Return the [X, Y] coordinate for the center point of the cell that contains the specified text.  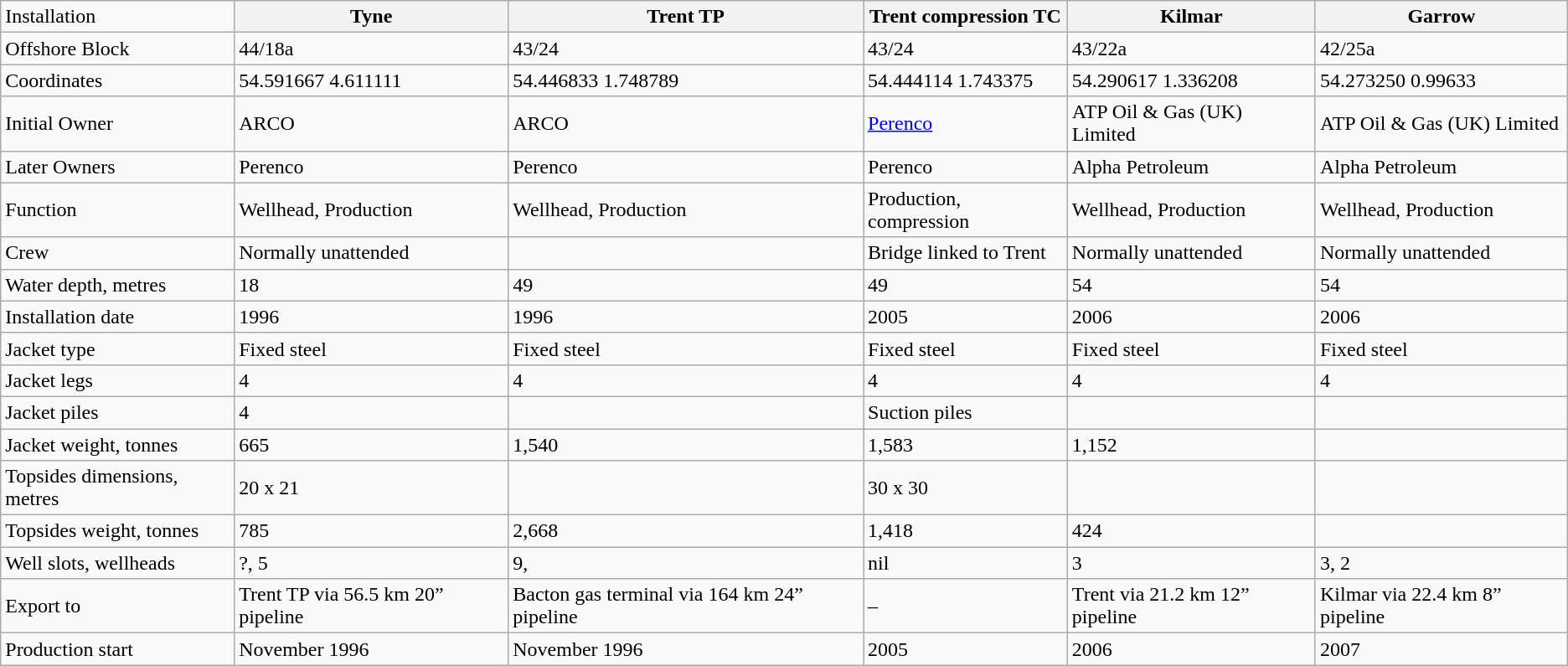
Topsides weight, tonnes [117, 531]
?, 5 [372, 563]
Jacket weight, tonnes [117, 445]
Jacket legs [117, 380]
Kilmar via 22.4 km 8” pipeline [1441, 607]
3 [1191, 563]
20 x 21 [372, 488]
3, 2 [1441, 563]
Production start [117, 649]
785 [372, 531]
Jacket type [117, 348]
1,583 [965, 445]
Installation date [117, 317]
Trent compression TC [965, 17]
Trent TP via 56.5 km 20” pipeline [372, 607]
44/18a [372, 49]
Kilmar [1191, 17]
1,540 [686, 445]
Trent via 21.2 km 12” pipeline [1191, 607]
2007 [1441, 649]
Installation [117, 17]
Bacton gas terminal via 164 km 24” pipeline [686, 607]
1,152 [1191, 445]
Trent TP [686, 17]
Bridge linked to Trent [965, 253]
Later Owners [117, 167]
Garrow [1441, 17]
18 [372, 285]
54.444114 1.743375 [965, 80]
Well slots, wellheads [117, 563]
Topsides dimensions, metres [117, 488]
Export to [117, 607]
Offshore Block [117, 49]
Coordinates [117, 80]
43/22a [1191, 49]
54.290617 1.336208 [1191, 80]
– [965, 607]
Jacket piles [117, 412]
54.446833 1.748789 [686, 80]
9, [686, 563]
Tyne [372, 17]
Function [117, 209]
2,668 [686, 531]
Crew [117, 253]
30 x 30 [965, 488]
Initial Owner [117, 124]
1,418 [965, 531]
54.591667 4.611111 [372, 80]
424 [1191, 531]
Production, compression [965, 209]
54.273250 0.99633 [1441, 80]
665 [372, 445]
Suction piles [965, 412]
Water depth, metres [117, 285]
42/25a [1441, 49]
nil [965, 563]
